Output the (X, Y) coordinate of the center of the cell containing the given text.  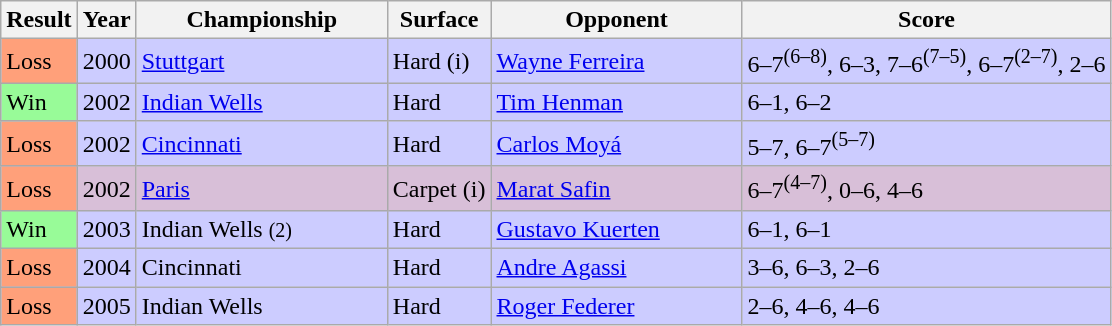
Wayne Ferreira (616, 62)
Indian Wells (2) (262, 230)
Result (39, 20)
Championship (262, 20)
Year (106, 20)
Carlos Moyá (616, 144)
Andre Agassi (616, 268)
Stuttgart (262, 62)
5–7, 6–7(5–7) (926, 144)
6–7(6–8), 6–3, 7–6(7–5), 6–7(2–7), 2–6 (926, 62)
Marat Safin (616, 188)
2–6, 4–6, 4–6 (926, 306)
6–7(4–7), 0–6, 4–6 (926, 188)
Paris (262, 188)
Carpet (i) (439, 188)
2003 (106, 230)
3–6, 6–3, 2–6 (926, 268)
2004 (106, 268)
Hard (i) (439, 62)
2005 (106, 306)
2000 (106, 62)
Roger Federer (616, 306)
Tim Henman (616, 102)
6–1, 6–1 (926, 230)
Score (926, 20)
Surface (439, 20)
Opponent (616, 20)
6–1, 6–2 (926, 102)
Gustavo Kuerten (616, 230)
